From the cell containing the given text, extract its center point as (X, Y) coordinate. 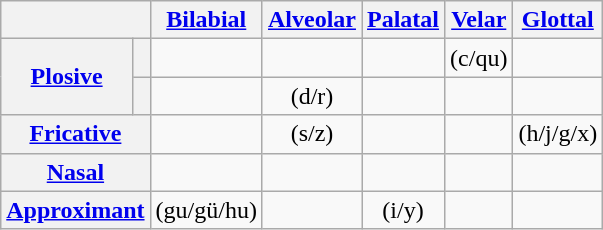
Velar (479, 20)
Fricative (76, 134)
Approximant (76, 210)
Palatal (404, 20)
Plosive (67, 77)
Alveolar (312, 20)
Bilabial (206, 20)
(c/qu) (479, 58)
(h/j/g/x) (558, 134)
(d/r) (312, 96)
(s/z) (312, 134)
Glottal (558, 20)
Nasal (76, 172)
(gu/gü/hu) (206, 210)
(i/y) (404, 210)
